Extract the (x, y) coordinate from the center of the cell holding the provided text.  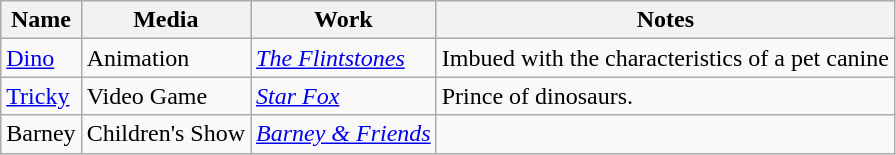
Tricky (41, 96)
Barney (41, 134)
Prince of dinosaurs. (665, 96)
Dino (41, 58)
Animation (166, 58)
Children's Show (166, 134)
Media (166, 20)
Notes (665, 20)
Barney & Friends (344, 134)
Work (344, 20)
The Flintstones (344, 58)
Imbued with the characteristics of a pet canine (665, 58)
Video Game (166, 96)
Star Fox (344, 96)
Name (41, 20)
